Determine the [x, y] coordinate at the center of the cell enclosing the given text.  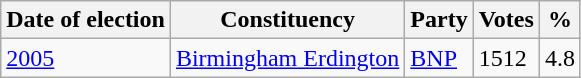
Party [439, 20]
Votes [506, 20]
% [560, 20]
4.8 [560, 58]
BNP [439, 58]
Date of election [86, 20]
Constituency [287, 20]
1512 [506, 58]
Birmingham Erdington [287, 58]
2005 [86, 58]
